Return the [X, Y] coordinate for the center point of the cell that contains the specified text.  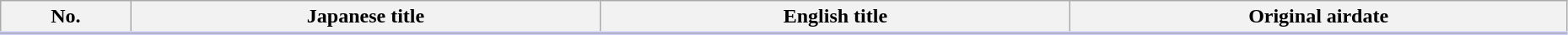
Japanese title [366, 17]
Original airdate [1318, 17]
No. [66, 17]
English title [835, 17]
